Identify which cell holds the provided text, then report its (X, Y) central coordinate. 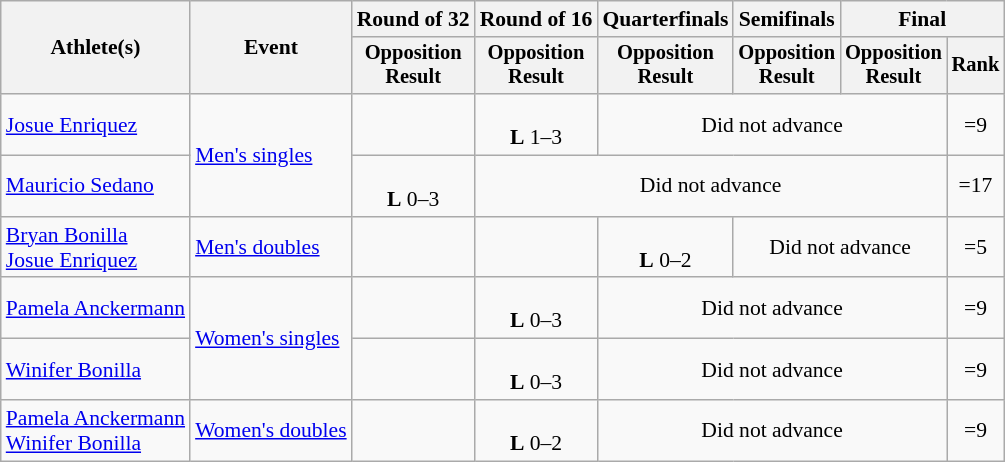
Semifinals (786, 19)
Women's doubles (271, 430)
L 1–3 (536, 124)
Women's singles (271, 339)
Rank (976, 66)
Event (271, 48)
Quarterfinals (665, 19)
=5 (976, 248)
Pamela AnckermannWinifer Bonilla (96, 430)
Winifer Bonilla (96, 370)
Round of 32 (414, 19)
Men's doubles (271, 248)
Round of 16 (536, 19)
Athlete(s) (96, 48)
Men's singles (271, 155)
Pamela Anckermann (96, 308)
Bryan BonillaJosue Enriquez (96, 248)
Final (922, 19)
Josue Enriquez (96, 124)
Mauricio Sedano (96, 186)
=17 (976, 186)
